Identify which cell holds the provided text, then report its (x, y) central coordinate. 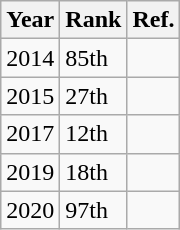
2019 (30, 172)
18th (94, 172)
97th (94, 210)
27th (94, 96)
Year (30, 20)
2020 (30, 210)
12th (94, 134)
2014 (30, 58)
85th (94, 58)
Ref. (154, 20)
2017 (30, 134)
Rank (94, 20)
2015 (30, 96)
